Return (x, y) of the center of cell containing provided text 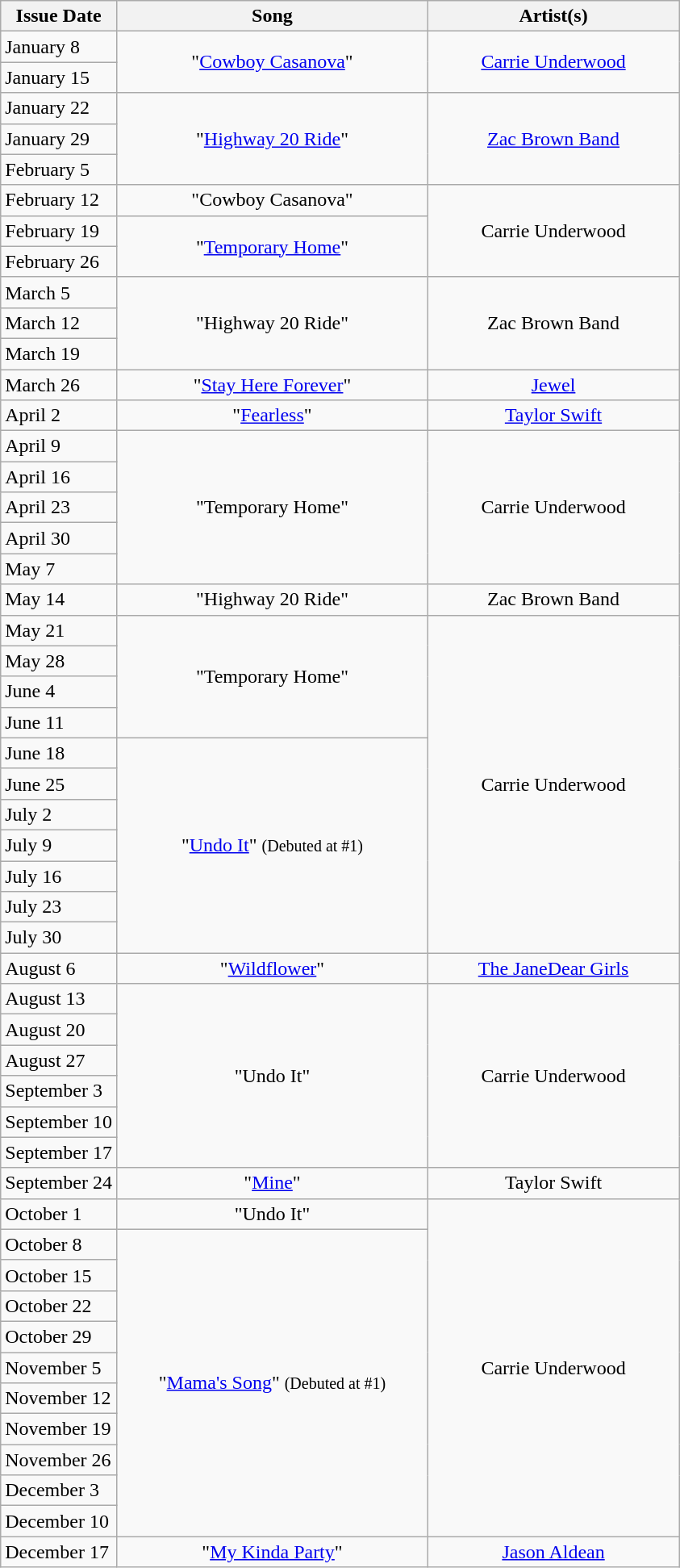
August 6 (59, 968)
July 16 (59, 876)
May 21 (59, 630)
January 15 (59, 77)
February 12 (59, 200)
December 17 (59, 1552)
July 30 (59, 938)
June 4 (59, 692)
January 8 (59, 47)
November 5 (59, 1368)
March 12 (59, 323)
"Mine" (272, 1183)
June 18 (59, 753)
April 16 (59, 477)
May 14 (59, 600)
"Mama's Song" (Debuted at #1) (272, 1383)
July 23 (59, 907)
August 13 (59, 999)
April 23 (59, 508)
Song (272, 16)
August 27 (59, 1060)
April 2 (59, 416)
October 22 (59, 1306)
July 9 (59, 845)
December 10 (59, 1521)
Jason Aldean (553, 1552)
November 26 (59, 1460)
October 15 (59, 1275)
February 26 (59, 261)
January 29 (59, 139)
September 10 (59, 1122)
Artist(s) (553, 16)
September 24 (59, 1183)
March 26 (59, 385)
October 29 (59, 1336)
October 8 (59, 1244)
Jewel (553, 385)
The JaneDear Girls (553, 968)
September 3 (59, 1091)
May 28 (59, 661)
"Undo It" (Debuted at #1) (272, 845)
August 20 (59, 1030)
"Fearless" (272, 416)
February 19 (59, 231)
January 22 (59, 108)
December 3 (59, 1491)
"My Kinda Party" (272, 1552)
November 12 (59, 1399)
April 9 (59, 446)
"Stay Here Forever" (272, 385)
March 19 (59, 353)
June 11 (59, 722)
November 19 (59, 1429)
May 7 (59, 569)
Issue Date (59, 16)
March 5 (59, 292)
April 30 (59, 538)
June 25 (59, 784)
September 17 (59, 1152)
February 5 (59, 169)
October 1 (59, 1214)
"Wildflower" (272, 968)
July 2 (59, 814)
